Scan for the cell matching the given text and deliver its (X, Y) coordinate at center. 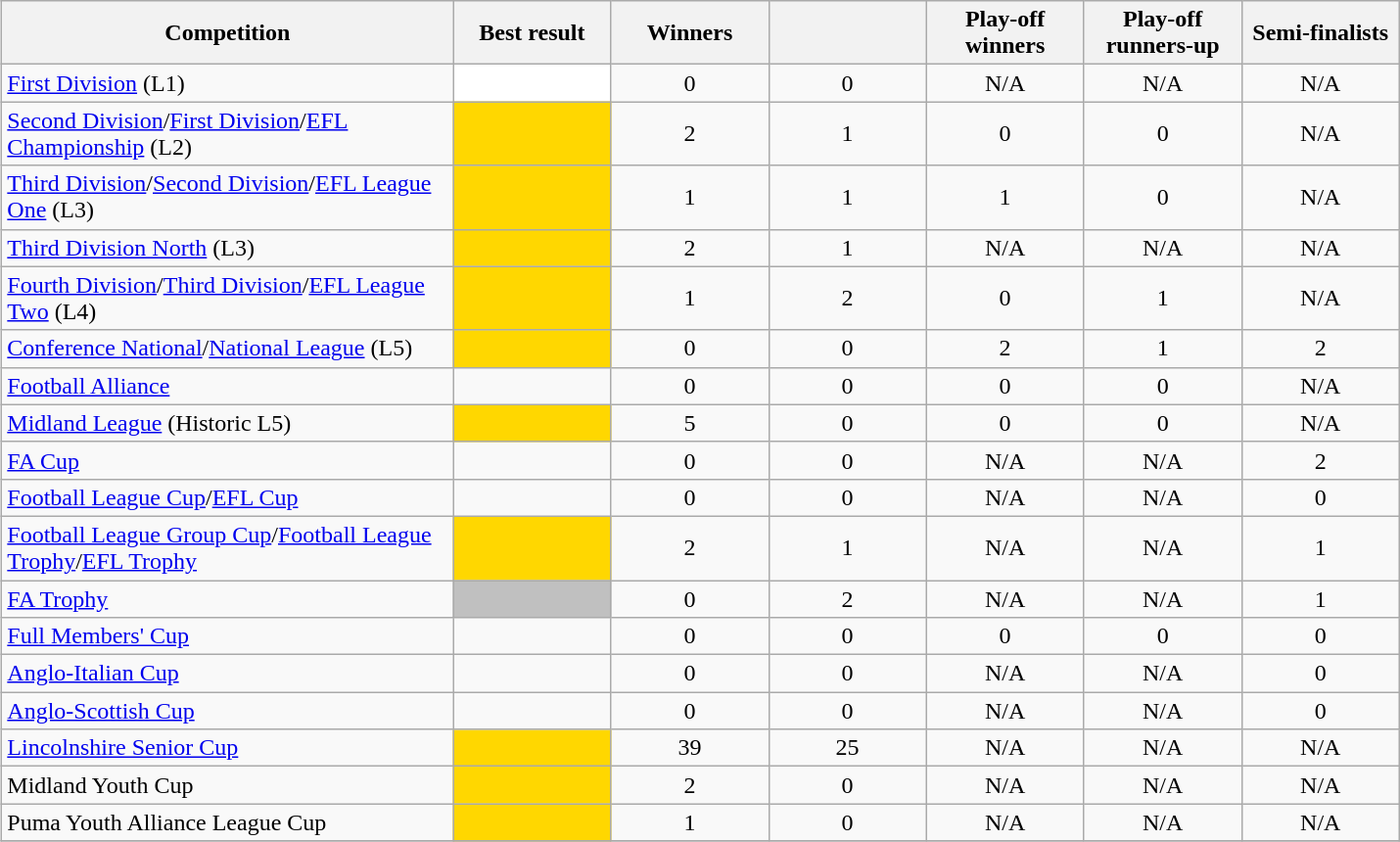
Full Members' Cup (227, 636)
Midland Youth Cup (227, 785)
Winners (689, 33)
First Division (L1) (227, 83)
Lincolnshire Senior Cup (227, 748)
FA Cup (227, 460)
Anglo-Scottish Cup (227, 711)
Third Division North (L3) (227, 248)
Football League Cup/EFL Cup (227, 497)
Football League Group Cup/Football League Trophy/EFL Trophy (227, 548)
Anglo-Italian Cup (227, 674)
Third Division/Second Division/EFL League One (L3) (227, 198)
Play-off winners (1004, 33)
5 (689, 423)
Conference National/National League (L5) (227, 349)
Fourth Division/Third Division/EFL League Two (L4) (227, 298)
Midland League (Historic L5) (227, 423)
Puma Youth Alliance League Cup (227, 822)
25 (848, 748)
FA Trophy (227, 598)
Football Alliance (227, 386)
Best result (533, 33)
Play-off runners-up (1163, 33)
39 (689, 748)
Competition (227, 33)
Second Division/First Division/EFL Championship (L2) (227, 133)
Semi-finalists (1320, 33)
